Pinpoint the cell where the given text exists, returning its (x, y) midpoint coordinate. 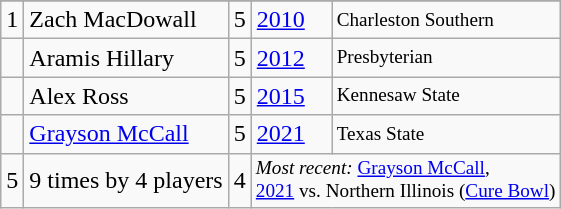
2015 (292, 96)
Grayson McCall (126, 134)
Charleston Southern (446, 20)
Presbyterian (446, 58)
2012 (292, 58)
Most recent: Grayson McCall,2021 vs. Northern Illinois (Cure Bowl) (406, 180)
Zach MacDowall (126, 20)
Texas State (446, 134)
1 (12, 20)
Kennesaw State (446, 96)
Alex Ross (126, 96)
Aramis Hillary (126, 58)
4 (240, 180)
2010 (292, 20)
9 times by 4 players (126, 180)
2021 (292, 134)
